Return [x, y] of the center of cell containing provided text 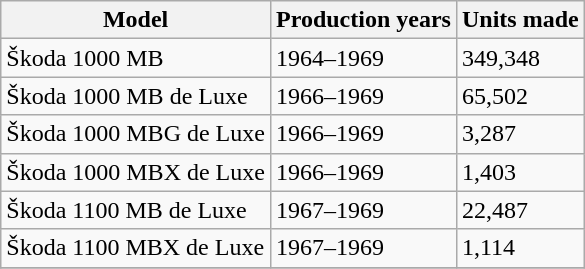
Production years [363, 20]
Škoda 1000 MB de Luxe [136, 96]
349,348 [520, 58]
Model [136, 20]
1,114 [520, 248]
1,403 [520, 172]
Škoda 1000 MB [136, 58]
Škoda 1100 MBX de Luxe [136, 248]
Škoda 1100 MB de Luxe [136, 210]
1964–1969 [363, 58]
Units made [520, 20]
65,502 [520, 96]
3,287 [520, 134]
22,487 [520, 210]
Škoda 1000 MBG de Luxe [136, 134]
Škoda 1000 MBX de Luxe [136, 172]
